From the cell containing the given text, extract its center point as [x, y] coordinate. 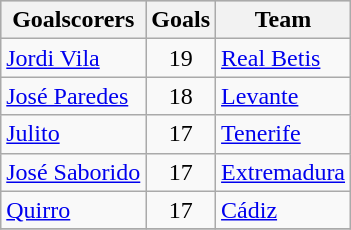
Goals [181, 20]
Real Betis [284, 58]
Julito [74, 134]
Quirro [74, 210]
Goalscorers [74, 20]
Jordi Vila [74, 58]
18 [181, 96]
19 [181, 58]
Extremadura [284, 172]
José Paredes [74, 96]
Cádiz [284, 210]
José Saborido [74, 172]
Levante [284, 96]
Team [284, 20]
Tenerife [284, 134]
